Search for the cell housing the specified text and yield its (X, Y) center coordinate. 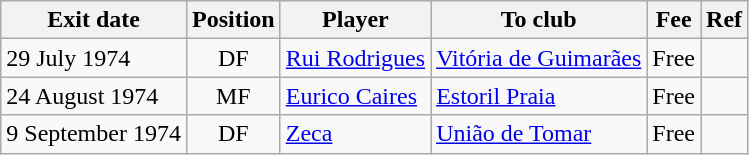
MF (233, 96)
Zeca (355, 134)
Estoril Praia (539, 96)
9 September 1974 (94, 134)
24 August 1974 (94, 96)
Eurico Caires (355, 96)
Rui Rodrigues (355, 58)
Player (355, 20)
Fee (674, 20)
Position (233, 20)
29 July 1974 (94, 58)
Ref (724, 20)
União de Tomar (539, 134)
Vitória de Guimarães (539, 58)
To club (539, 20)
Exit date (94, 20)
